Detect which cell encompasses the target text, then output its (X, Y) center coordinate. 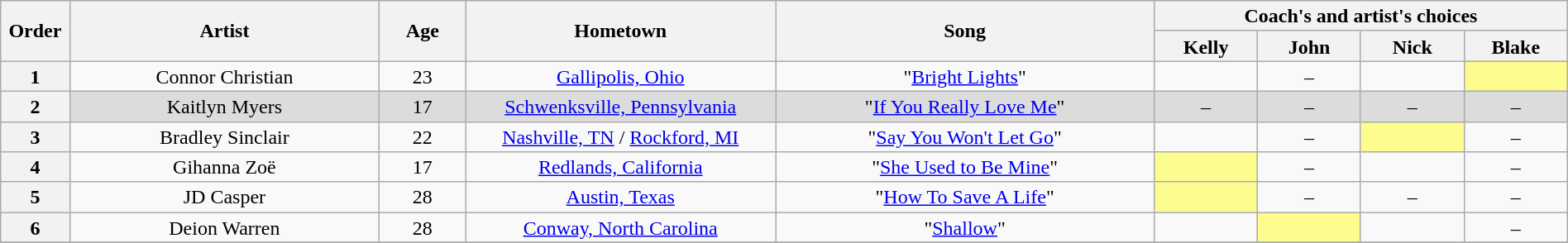
Song (965, 31)
Kaitlyn Myers (225, 106)
Gihanna Zoë (225, 167)
"If You Really Love Me" (965, 106)
Artist (225, 31)
John (1310, 46)
3 (35, 137)
Gallipolis, Ohio (620, 76)
Schwenksville, Pennsylvania (620, 106)
Kelly (1206, 46)
Redlands, California (620, 167)
Austin, Texas (620, 197)
"Bright Lights" (965, 76)
Bradley Sinclair (225, 137)
Deion Warren (225, 228)
JD Casper (225, 197)
Age (423, 31)
Coach's and artist's choices (1361, 17)
4 (35, 167)
Nick (1413, 46)
"Say You Won't Let Go" (965, 137)
23 (423, 76)
Connor Christian (225, 76)
22 (423, 137)
"How To Save A Life" (965, 197)
"She Used to Be Mine" (965, 167)
Hometown (620, 31)
2 (35, 106)
Conway, North Carolina (620, 228)
"Shallow" (965, 228)
1 (35, 76)
Nashville, TN / Rockford, MI (620, 137)
Blake (1515, 46)
5 (35, 197)
6 (35, 228)
Order (35, 31)
